Locate the cell with the specified text and output its [x, y] center coordinate. 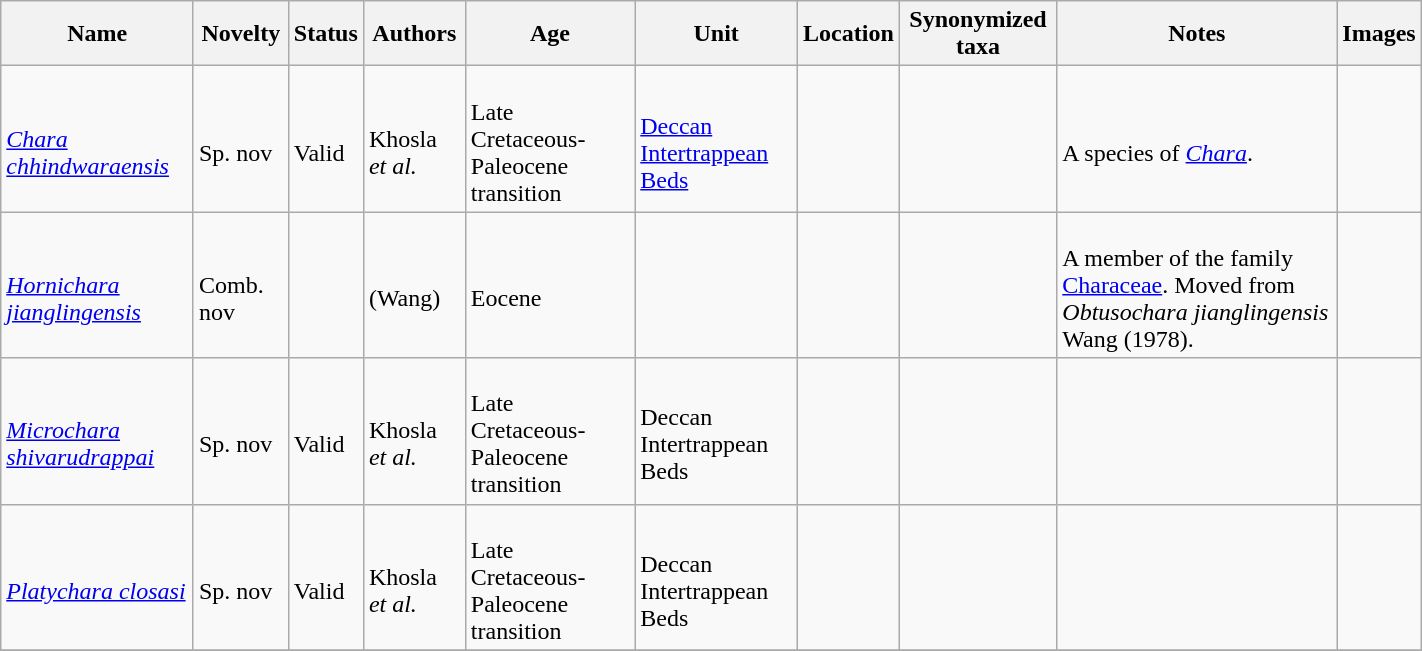
Eocene [550, 285]
Images [1379, 34]
Location [849, 34]
Age [550, 34]
Status [326, 34]
Authors [414, 34]
Comb. nov [240, 285]
A species of Chara. [1197, 139]
A member of the family Characeae. Moved from Obtusochara jianglingensis Wang (1978). [1197, 285]
Name [98, 34]
Platychara closasi [98, 577]
Microchara shivarudrappai [98, 431]
Unit [716, 34]
Novelty [240, 34]
Chara chhindwaraensis [98, 139]
Hornichara jianglingensis [98, 285]
(Wang) [414, 285]
Synonymized taxa [978, 34]
Notes [1197, 34]
